Output the (x, y) coordinate of the center of the cell containing the given text.  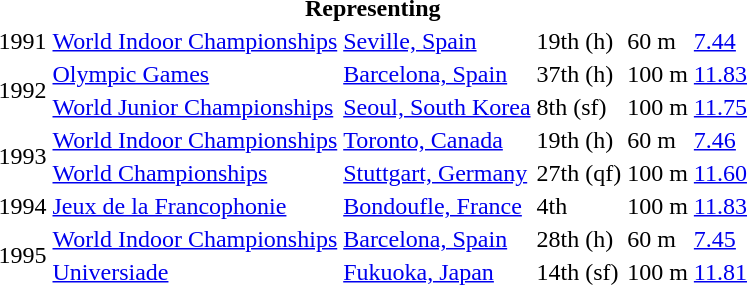
Seville, Spain (437, 41)
28th (h) (579, 239)
37th (h) (579, 74)
Toronto, Canada (437, 140)
Seoul, South Korea (437, 107)
8th (sf) (579, 107)
Bondoufle, France (437, 206)
World Junior Championships (195, 107)
Olympic Games (195, 74)
World Championships (195, 173)
Stuttgart, Germany (437, 173)
4th (579, 206)
27th (qf) (579, 173)
Jeux de la Francophonie (195, 206)
